Extract the (x, y) coordinate from the center of the cell holding the provided text.  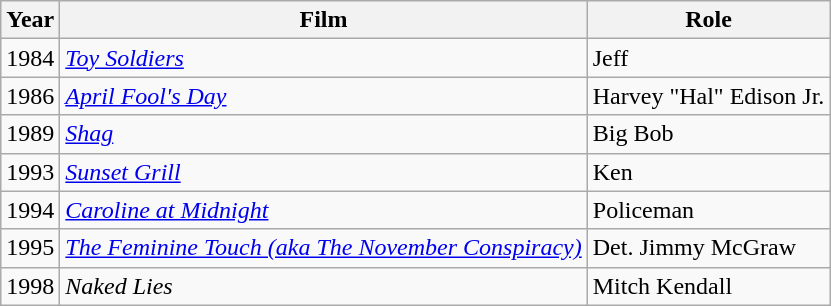
1986 (30, 96)
Year (30, 20)
Det. Jimmy McGraw (708, 248)
Toy Soldiers (324, 58)
Policeman (708, 210)
Caroline at Midnight (324, 210)
April Fool's Day (324, 96)
Shag (324, 134)
1995 (30, 248)
1989 (30, 134)
1998 (30, 286)
Role (708, 20)
Sunset Grill (324, 172)
Jeff (708, 58)
Mitch Kendall (708, 286)
Harvey "Hal" Edison Jr. (708, 96)
Ken (708, 172)
1993 (30, 172)
Film (324, 20)
1984 (30, 58)
Big Bob (708, 134)
The Feminine Touch (aka The November Conspiracy) (324, 248)
Naked Lies (324, 286)
1994 (30, 210)
